Return [x, y] of the center of cell containing provided text 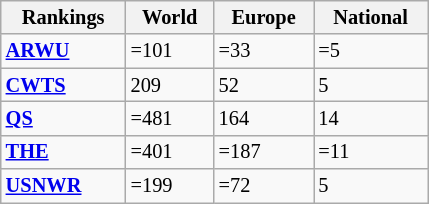
=11 [371, 152]
209 [170, 85]
=72 [264, 186]
164 [264, 118]
QS [64, 118]
National [371, 17]
THE [64, 152]
=101 [170, 51]
Rankings [64, 17]
=401 [170, 152]
Europe [264, 17]
USNWR [64, 186]
14 [371, 118]
=187 [264, 152]
CWTS [64, 85]
=481 [170, 118]
ARWU [64, 51]
=5 [371, 51]
=33 [264, 51]
=199 [170, 186]
World [170, 17]
52 [264, 85]
